Output the [x, y] coordinate of the center of the cell containing the given text.  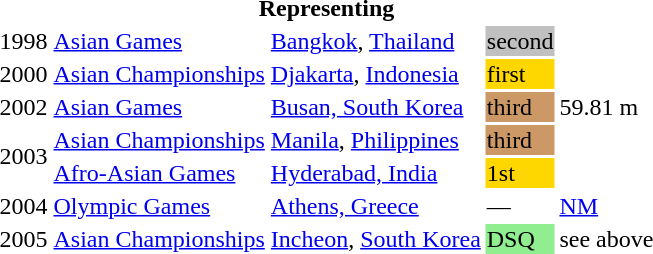
Bangkok, Thailand [376, 41]
1st [520, 173]
Incheon, South Korea [376, 239]
Afro-Asian Games [159, 173]
Olympic Games [159, 206]
Djakarta, Indonesia [376, 74]
Hyderabad, India [376, 173]
Manila, Philippines [376, 140]
second [520, 41]
— [520, 206]
Athens, Greece [376, 206]
DSQ [520, 239]
Busan, South Korea [376, 107]
first [520, 74]
